Identify which cell holds the provided text, then report its [x, y] central coordinate. 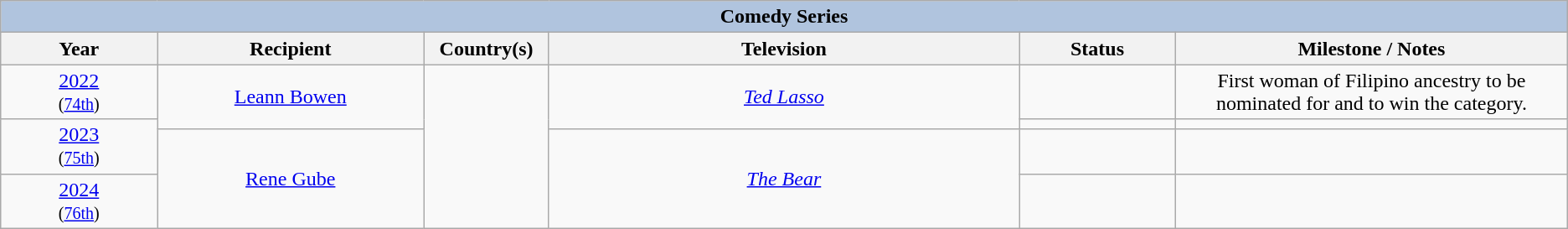
Television [784, 49]
Country(s) [487, 49]
Comedy Series [784, 17]
Year [79, 49]
2024(76th) [79, 201]
Milestone / Notes [1372, 49]
Leann Bowen [291, 96]
Rene Gube [291, 178]
First woman of Filipino ancestry to be nominated for and to win the category. [1372, 92]
The Bear [784, 178]
2023(75th) [79, 146]
2022(74th) [79, 92]
Status [1097, 49]
Ted Lasso [784, 96]
Recipient [291, 49]
